Identify which cell holds the provided text, then report its (X, Y) central coordinate. 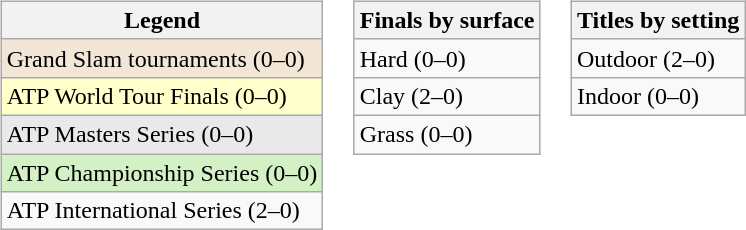
Hard (0–0) (447, 58)
ATP International Series (2–0) (162, 211)
Grass (0–0) (447, 134)
ATP Masters Series (0–0) (162, 134)
ATP Championship Series (0–0) (162, 173)
Titles by setting (658, 20)
Clay (2–0) (447, 96)
Indoor (0–0) (658, 96)
Legend (162, 20)
ATP World Tour Finals (0–0) (162, 96)
Grand Slam tournaments (0–0) (162, 58)
Finals by surface (447, 20)
Outdoor (2–0) (658, 58)
